Detect which cell encompasses the target text, then output its [X, Y] center coordinate. 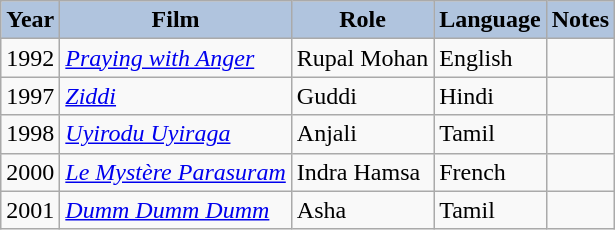
Rupal Mohan [362, 58]
1998 [30, 134]
Role [362, 20]
Le Mystère Parasuram [176, 172]
1992 [30, 58]
Praying with Anger [176, 58]
Notes [580, 20]
Guddi [362, 96]
Dumm Dumm Dumm [176, 210]
Film [176, 20]
English [490, 58]
Year [30, 20]
1997 [30, 96]
Ziddi [176, 96]
2001 [30, 210]
Uyirodu Uyiraga [176, 134]
Language [490, 20]
2000 [30, 172]
Anjali [362, 134]
Hindi [490, 96]
Indra Hamsa [362, 172]
Asha [362, 210]
French [490, 172]
